Scan for the cell matching the given text and deliver its [x, y] coordinate at center. 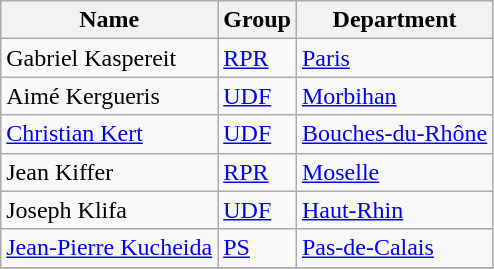
Department [394, 20]
Paris [394, 58]
Group [258, 20]
Jean-Pierre Kucheida [110, 248]
Christian Kert [110, 134]
PS [258, 248]
Bouches-du-Rhône [394, 134]
Morbihan [394, 96]
Gabriel Kaspereit [110, 58]
Jean Kiffer [110, 172]
Name [110, 20]
Joseph Klifa [110, 210]
Moselle [394, 172]
Pas-de-Calais [394, 248]
Haut-Rhin [394, 210]
Aimé Kergueris [110, 96]
